Return (X, Y) of the center of cell containing provided text 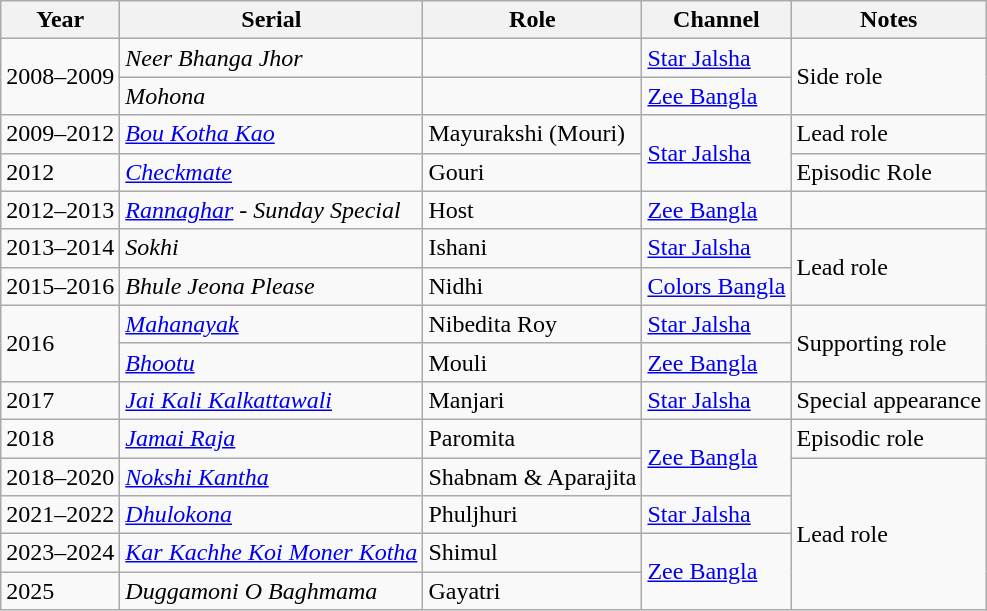
Mouli (532, 362)
Channel (716, 20)
2008–2009 (60, 77)
Bhootu (272, 362)
Kar Kachhe Koi Moner Kotha (272, 553)
Shimul (532, 553)
Manjari (532, 400)
Gayatri (532, 591)
Bou Kotha Kao (272, 134)
Side role (889, 77)
Episodic role (889, 438)
Notes (889, 20)
2009–2012 (60, 134)
2023–2024 (60, 553)
Sokhi (272, 248)
Phuljhuri (532, 515)
Nokshi Kantha (272, 477)
Neer Bhanga Jhor (272, 58)
Jamai Raja (272, 438)
Colors Bangla (716, 286)
Nidhi (532, 286)
Serial (272, 20)
2018 (60, 438)
Mahanayak (272, 324)
Episodic Role (889, 172)
2016 (60, 343)
Gouri (532, 172)
Ishani (532, 248)
Checkmate (272, 172)
2018–2020 (60, 477)
Shabnam & Aparajita (532, 477)
Nibedita Roy (532, 324)
Special appearance (889, 400)
2015–2016 (60, 286)
Jai Kali Kalkattawali (272, 400)
Role (532, 20)
2025 (60, 591)
2012–2013 (60, 210)
Bhule Jeona Please (272, 286)
Year (60, 20)
Paromita (532, 438)
Dhulokona (272, 515)
Duggamoni O Baghmama (272, 591)
2013–2014 (60, 248)
Rannaghar - Sunday Special (272, 210)
2021–2022 (60, 515)
Supporting role (889, 343)
Mohona (272, 96)
2012 (60, 172)
Host (532, 210)
Mayurakshi (Mouri) (532, 134)
2017 (60, 400)
